From the cell containing the given text, extract its center point as [x, y] coordinate. 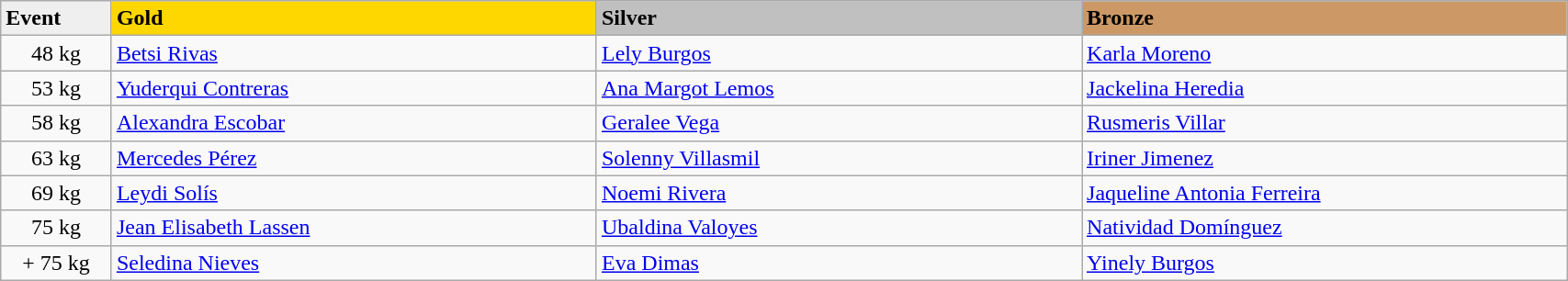
+ 75 kg [57, 263]
Ana Margot Lemos [839, 88]
58 kg [57, 123]
Jackelina Heredia [1325, 88]
Silver [839, 18]
Ubaldina Valoyes [839, 228]
Lely Burgos [839, 53]
Jaqueline Antonia Ferreira [1325, 193]
Betsi Rivas [354, 53]
75 kg [57, 228]
Geralee Vega [839, 123]
Solenny Villasmil [839, 158]
Yuderqui Contreras [354, 88]
53 kg [57, 88]
48 kg [57, 53]
Karla Moreno [1325, 53]
Eva Dimas [839, 263]
Gold [354, 18]
Noemi Rivera [839, 193]
Jean Elisabeth Lassen [354, 228]
Yinely Burgos [1325, 263]
Mercedes Pérez [354, 158]
Bronze [1325, 18]
Alexandra Escobar [354, 123]
69 kg [57, 193]
Rusmeris Villar [1325, 123]
Natividad Domínguez [1325, 228]
Iriner Jimenez [1325, 158]
63 kg [57, 158]
Leydi Solís [354, 193]
Seledina Nieves [354, 263]
Event [57, 18]
